Extract the (X, Y) coordinate from the center of the cell holding the provided text.  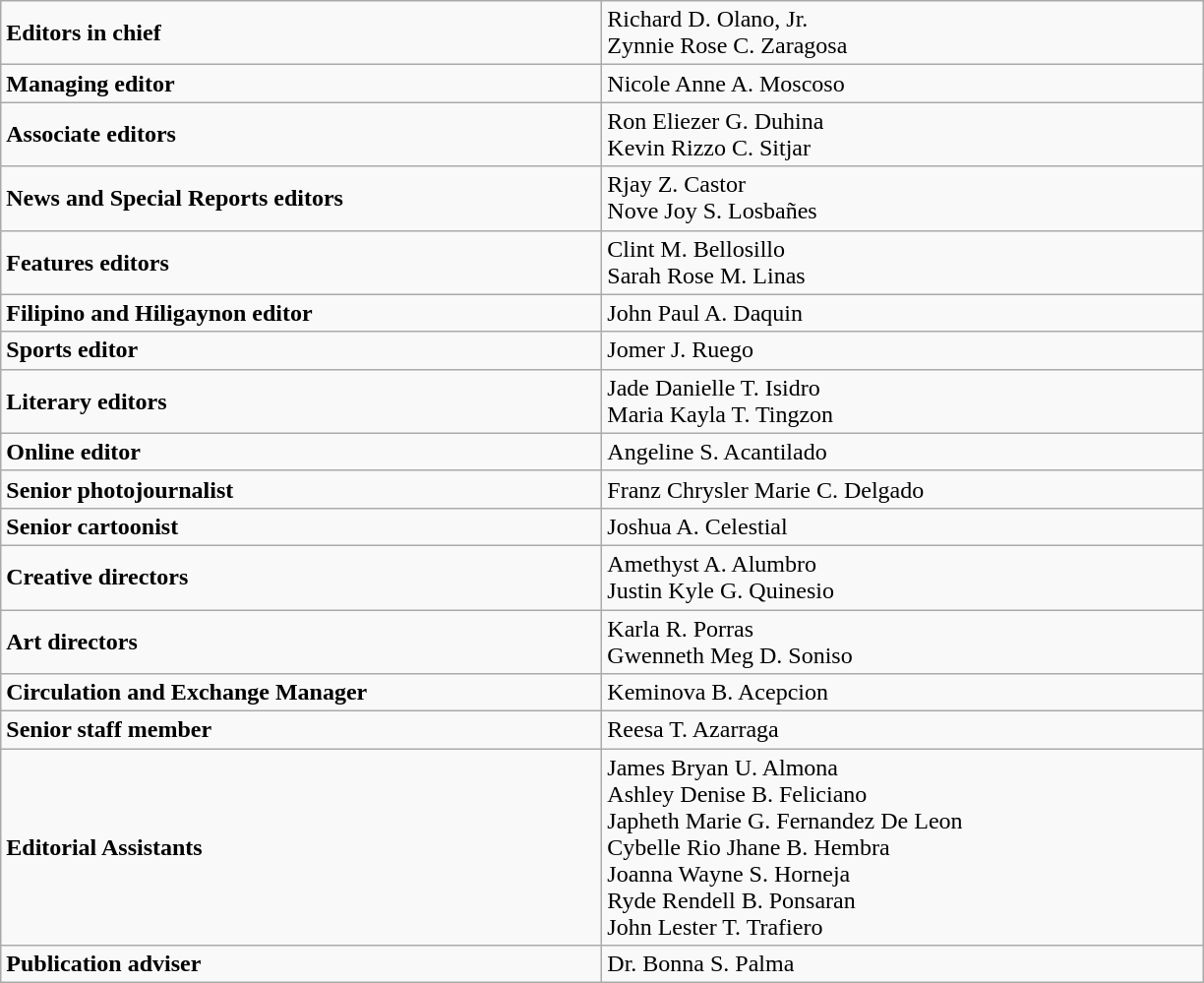
Angeline S. Acantilado (903, 452)
Senior cartoonist (301, 526)
John Paul A. Daquin (903, 313)
Publication adviser (301, 964)
Online editor (301, 452)
Jade Danielle T. Isidro Maria Kayla T. Tingzon (903, 401)
Franz Chrysler Marie C. Delgado (903, 489)
Editors in chief (301, 33)
Filipino and Hiligaynon editor (301, 313)
Creative directors (301, 577)
Rjay Z. Castor Nove Joy S. Losbañes (903, 199)
Senior photojournalist (301, 489)
Sports editor (301, 350)
Reesa T. Azarraga (903, 730)
Amethyst A. Alumbro Justin Kyle G. Quinesio (903, 577)
Senior staff member (301, 730)
Art directors (301, 642)
Clint M. Bellosillo Sarah Rose M. Linas (903, 262)
News and Special Reports editors (301, 199)
Associate editors (301, 134)
Circulation and Exchange Manager (301, 693)
Literary editors (301, 401)
Ron Eliezer G. Duhina Kevin Rizzo C. Sitjar (903, 134)
Keminova B. Acepcion (903, 693)
Richard D. Olano, Jr. Zynnie Rose C. Zaragosa (903, 33)
Jomer J. Ruego (903, 350)
Nicole Anne A. Moscoso (903, 84)
Dr. Bonna S. Palma (903, 964)
Karla R. Porras Gwenneth Meg D. Soniso (903, 642)
Editorial Assistants (301, 847)
Joshua A. Celestial (903, 526)
Managing editor (301, 84)
Features editors (301, 262)
